Provide the [X, Y] coordinate of the cell's center where the given text is located.  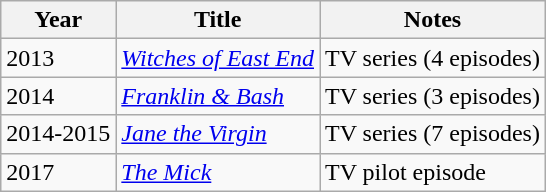
Year [58, 20]
Franklin & Bash [218, 96]
The Mick [218, 172]
Notes [433, 20]
2014-2015 [58, 134]
TV pilot episode [433, 172]
Title [218, 20]
2014 [58, 96]
2013 [58, 58]
Jane the Virgin [218, 134]
TV series (7 episodes) [433, 134]
2017 [58, 172]
TV series (4 episodes) [433, 58]
Witches of East End [218, 58]
TV series (3 episodes) [433, 96]
